Return (x, y) of the center of cell containing provided text 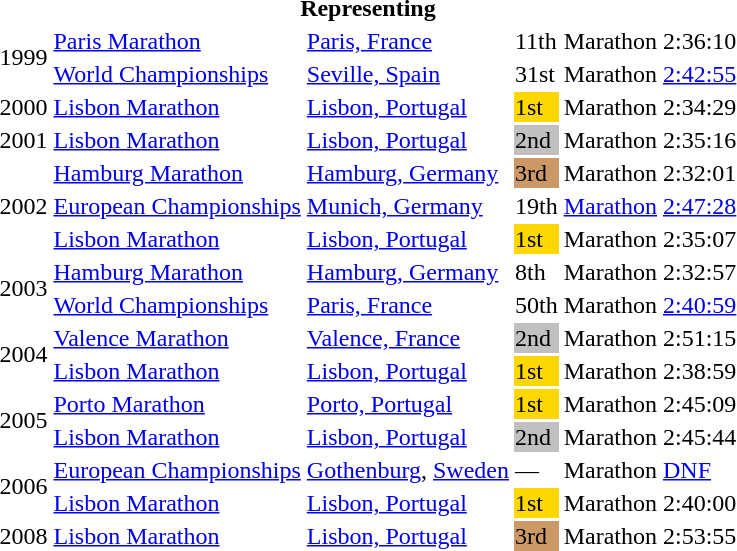
Paris Marathon (177, 41)
2:53:55 (699, 536)
Gothenburg, Sweden (408, 470)
Porto Marathon (177, 404)
2:45:09 (699, 404)
Seville, Spain (408, 74)
2:38:59 (699, 371)
2:40:59 (699, 305)
11th (537, 41)
Porto, Portugal (408, 404)
DNF (699, 470)
2:35:16 (699, 140)
2:45:44 (699, 437)
2:34:29 (699, 107)
19th (537, 206)
31st (537, 74)
Valence Marathon (177, 338)
Valence, France (408, 338)
2:35:07 (699, 239)
2:32:01 (699, 173)
Munich, Germany (408, 206)
2:42:55 (699, 74)
2:40:00 (699, 503)
2:36:10 (699, 41)
2:47:28 (699, 206)
50th (537, 305)
2:51:15 (699, 338)
— (537, 470)
8th (537, 272)
2:32:57 (699, 272)
